Determine the (x, y) coordinate at the center of the cell enclosing the given text.  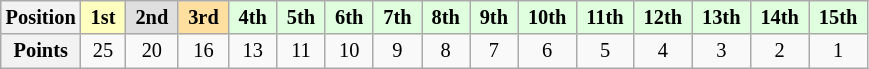
12th (663, 17)
8th (446, 17)
20 (152, 51)
11th (604, 17)
14th (779, 17)
10th (547, 17)
8 (446, 51)
7th (397, 17)
2 (779, 51)
5th (301, 17)
6 (547, 51)
25 (104, 51)
5 (604, 51)
Position (41, 17)
3rd (203, 17)
10 (349, 51)
15th (838, 17)
3 (721, 51)
13 (253, 51)
9 (397, 51)
1st (104, 17)
Points (41, 51)
11 (301, 51)
2nd (152, 17)
16 (203, 51)
4th (253, 17)
4 (663, 51)
9th (494, 17)
1 (838, 51)
6th (349, 17)
7 (494, 51)
13th (721, 17)
